Pinpoint the cell where the given text exists, returning its [X, Y] midpoint coordinate. 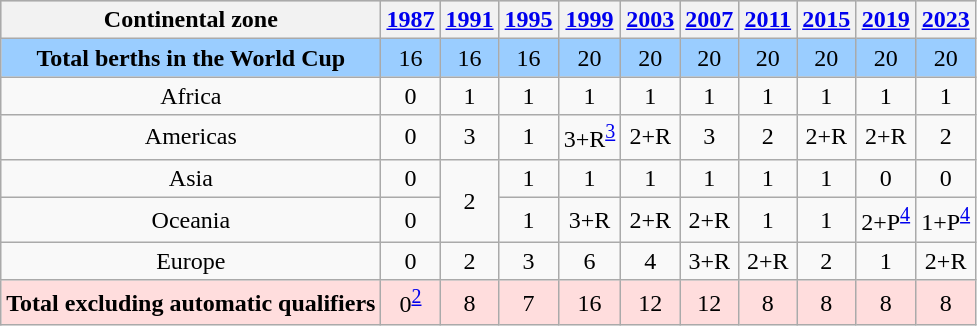
2+P4 [886, 220]
2019 [886, 20]
Africa [191, 96]
Total berths in the World Cup [191, 58]
1999 [590, 20]
2015 [826, 20]
Oceania [191, 220]
02 [410, 302]
3+R3 [590, 138]
Total excluding automatic qualifiers [191, 302]
7 [528, 302]
2023 [946, 20]
Asia [191, 178]
2007 [710, 20]
2003 [650, 20]
1987 [410, 20]
2011 [768, 20]
1995 [528, 20]
4 [650, 261]
Europe [191, 261]
1+P4 [946, 220]
6 [590, 261]
Continental zone [191, 20]
Americas [191, 138]
1991 [470, 20]
